Extract the (x, y) coordinate from the center of the cell holding the provided text.  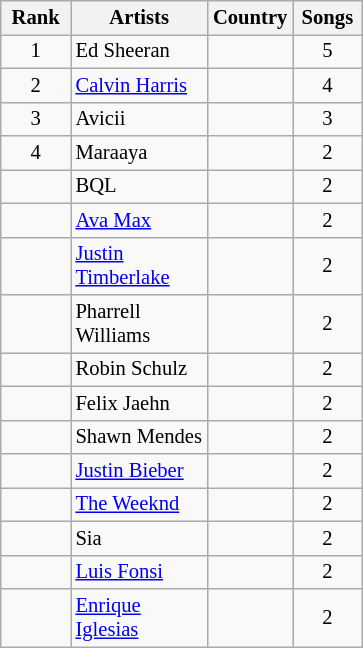
Calvin Harris (138, 85)
Robin Schulz (138, 369)
Sia (138, 538)
Enrique Iglesias (138, 617)
The Weeknd (138, 504)
Ava Max (138, 220)
Luis Fonsi (138, 572)
Ed Sheeran (138, 51)
Songs (327, 17)
Pharrell Williams (138, 323)
Felix Jaehn (138, 403)
Avicii (138, 119)
Country (250, 17)
1 (36, 51)
Justin Bieber (138, 471)
Maraaya (138, 153)
Rank (36, 17)
5 (327, 51)
BQL (138, 186)
Justin Timberlake (138, 266)
Artists (138, 17)
Shawn Mendes (138, 437)
